Search for the cell housing the specified text and yield its [x, y] center coordinate. 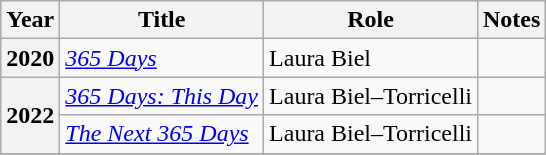
2020 [30, 58]
Notes [511, 20]
Year [30, 20]
Role [371, 20]
2022 [30, 115]
Title [162, 20]
Laura Biel [371, 58]
365 Days: This Day [162, 96]
365 Days [162, 58]
The Next 365 Days [162, 134]
